Return the [x, y] coordinate for the center point of the cell that contains the specified text.  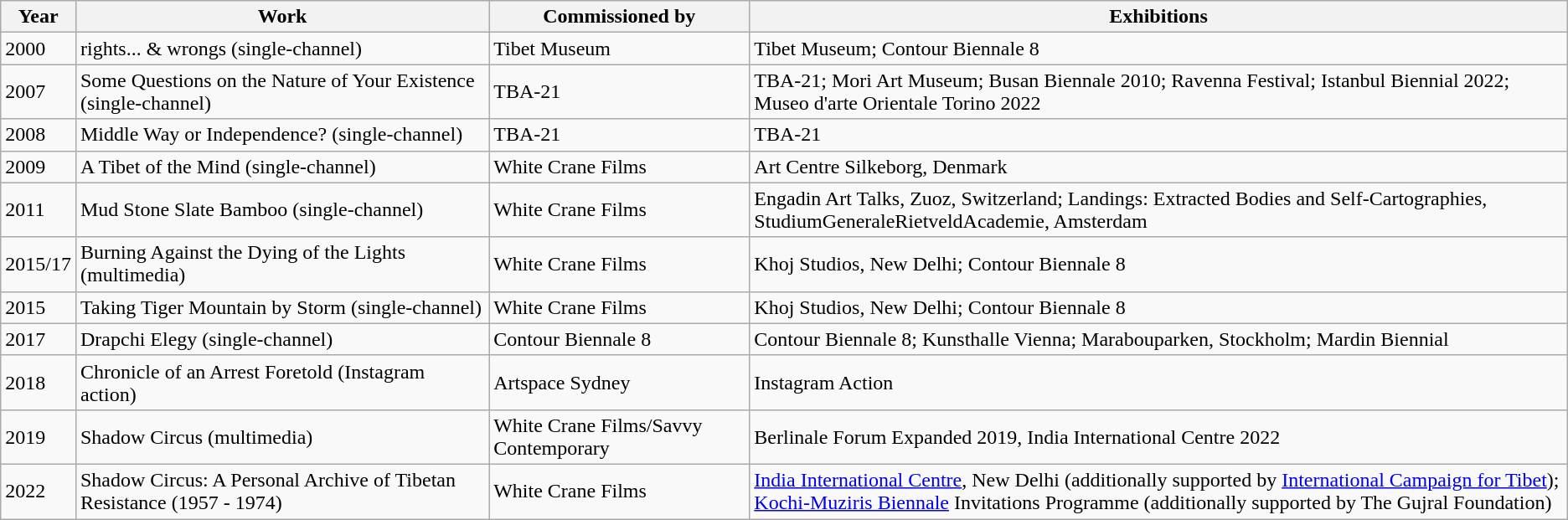
Chronicle of an Arrest Foretold (Instagram action) [281, 382]
White Crane Films/Savvy Contemporary [620, 437]
2018 [39, 382]
TBA-21; Mori Art Museum; Busan Biennale 2010; Ravenna Festival; Istanbul Biennial 2022; Museo d'arte Orientale Torino 2022 [1158, 92]
Work [281, 17]
Taking Tiger Mountain by Storm (single-channel) [281, 307]
Year [39, 17]
Contour Biennale 8; Kunsthalle Vienna; Marabouparken, Stockholm; Mardin Biennial [1158, 339]
2015/17 [39, 265]
Exhibitions [1158, 17]
Drapchi Elegy (single-channel) [281, 339]
2009 [39, 167]
Commissioned by [620, 17]
Contour Biennale 8 [620, 339]
Middle Way or Independence? (single-channel) [281, 135]
2022 [39, 491]
Instagram Action [1158, 382]
Art Centre Silkeborg, Denmark [1158, 167]
2015 [39, 307]
2019 [39, 437]
2011 [39, 209]
2008 [39, 135]
Shadow Circus (multimedia) [281, 437]
2007 [39, 92]
Tibet Museum; Contour Biennale 8 [1158, 49]
Engadin Art Talks, Zuoz, Switzerland; Landings: Extracted Bodies and Self-Cartographies, StudiumGeneraleRietveldAcademie, Amsterdam [1158, 209]
rights... & wrongs (single-channel) [281, 49]
Some Questions on the Nature of Your Existence (single-channel) [281, 92]
Mud Stone Slate Bamboo (single-channel) [281, 209]
2017 [39, 339]
A Tibet of the Mind (single-channel) [281, 167]
Shadow Circus: A Personal Archive of Tibetan Resistance (1957 - 1974) [281, 491]
Berlinale Forum Expanded 2019, India International Centre 2022 [1158, 437]
Tibet Museum [620, 49]
Burning Against the Dying of the Lights (multimedia) [281, 265]
2000 [39, 49]
Artspace Sydney [620, 382]
